Identify which cell holds the provided text, then report its [x, y] central coordinate. 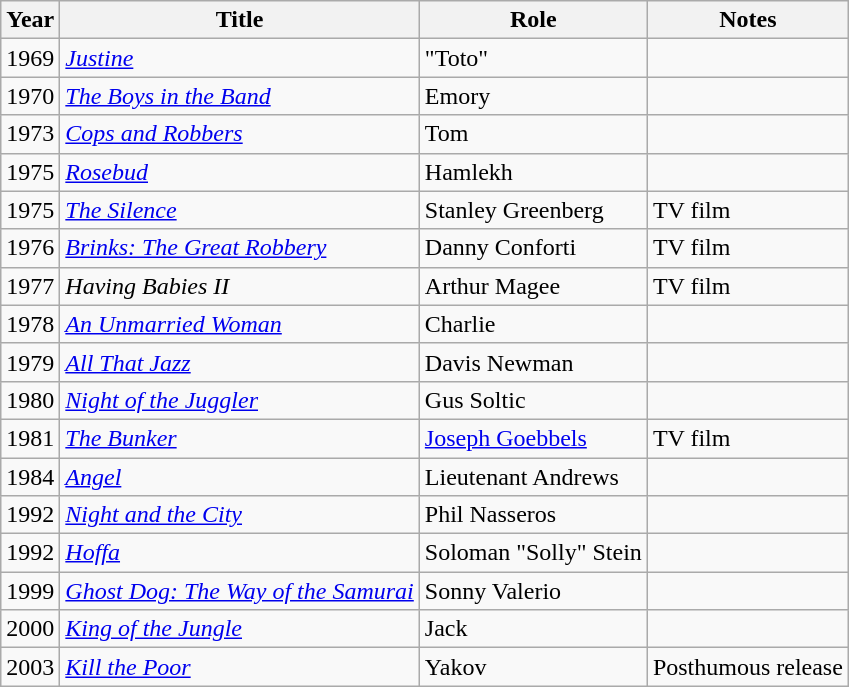
All That Jazz [240, 362]
Soloman "Solly" Stein [533, 553]
1999 [30, 591]
An Unmarried Woman [240, 324]
The Silence [240, 210]
Hoffa [240, 553]
Joseph Goebbels [533, 438]
Notes [748, 20]
Gus Soltic [533, 400]
1969 [30, 58]
Davis Newman [533, 362]
Lieutenant Andrews [533, 477]
Cops and Robbers [240, 134]
Yakov [533, 667]
Emory [533, 96]
Year [30, 20]
King of the Jungle [240, 629]
Night of the Juggler [240, 400]
Charlie [533, 324]
2003 [30, 667]
Having Babies II [240, 286]
1973 [30, 134]
Stanley Greenberg [533, 210]
The Bunker [240, 438]
Posthumous release [748, 667]
Rosebud [240, 172]
Justine [240, 58]
1978 [30, 324]
1979 [30, 362]
1970 [30, 96]
Brinks: The Great Robbery [240, 248]
Title [240, 20]
Angel [240, 477]
Ghost Dog: The Way of the Samurai [240, 591]
Hamlekh [533, 172]
The Boys in the Band [240, 96]
1984 [30, 477]
Role [533, 20]
Phil Nasseros [533, 515]
1981 [30, 438]
1976 [30, 248]
Tom [533, 134]
1980 [30, 400]
2000 [30, 629]
Night and the City [240, 515]
Kill the Poor [240, 667]
1977 [30, 286]
Jack [533, 629]
"Toto" [533, 58]
Sonny Valerio [533, 591]
Danny Conforti [533, 248]
Arthur Magee [533, 286]
